Return [X, Y] of the center of cell containing provided text 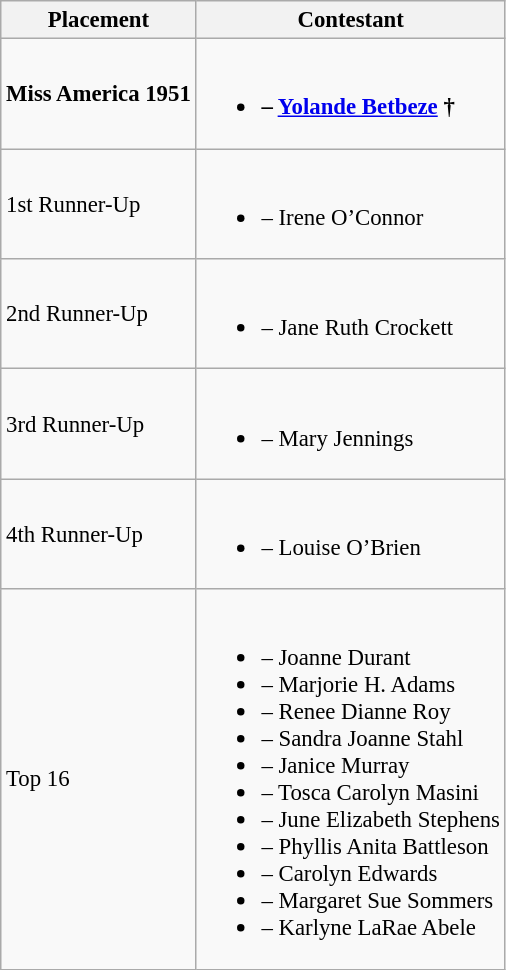
– Louise O’Brien [350, 534]
Miss America 1951 [98, 94]
Contestant [350, 20]
Top 16 [98, 779]
– Irene O’Connor [350, 204]
– Mary Jennings [350, 424]
– Jane Ruth Crockett [350, 314]
4th Runner-Up [98, 534]
1st Runner-Up [98, 204]
– Yolande Betbeze † [350, 94]
2nd Runner-Up [98, 314]
3rd Runner-Up [98, 424]
Placement [98, 20]
